Identify which cell holds the provided text, then report its (X, Y) central coordinate. 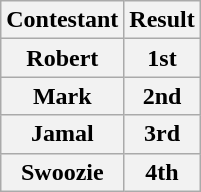
Robert (62, 58)
Contestant (62, 20)
Result (162, 20)
2nd (162, 96)
1st (162, 58)
Mark (62, 96)
3rd (162, 134)
4th (162, 172)
Jamal (62, 134)
Swoozie (62, 172)
